Locate the cell with the specified text and output its (x, y) center coordinate. 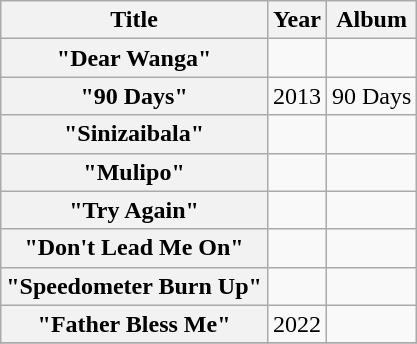
2022 (296, 324)
Album (371, 20)
"Father Bless Me" (134, 324)
90 Days (371, 96)
Title (134, 20)
"Sinizaibala" (134, 134)
"Try Again" (134, 210)
2013 (296, 96)
"Mulipo" (134, 172)
"90 Days" (134, 96)
"Speedometer Burn Up" (134, 286)
"Dear Wanga" (134, 58)
Year (296, 20)
"Don't Lead Me On" (134, 248)
